Identify which cell holds the provided text, then report its [X, Y] central coordinate. 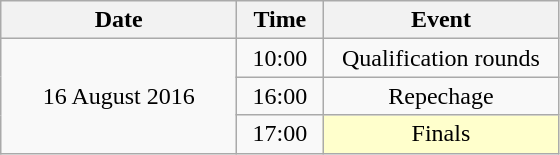
Date [119, 20]
17:00 [280, 134]
16 August 2016 [119, 96]
Time [280, 20]
10:00 [280, 58]
16:00 [280, 96]
Finals [441, 134]
Repechage [441, 96]
Qualification rounds [441, 58]
Event [441, 20]
